Pinpoint the cell where the given text exists, returning its [X, Y] midpoint coordinate. 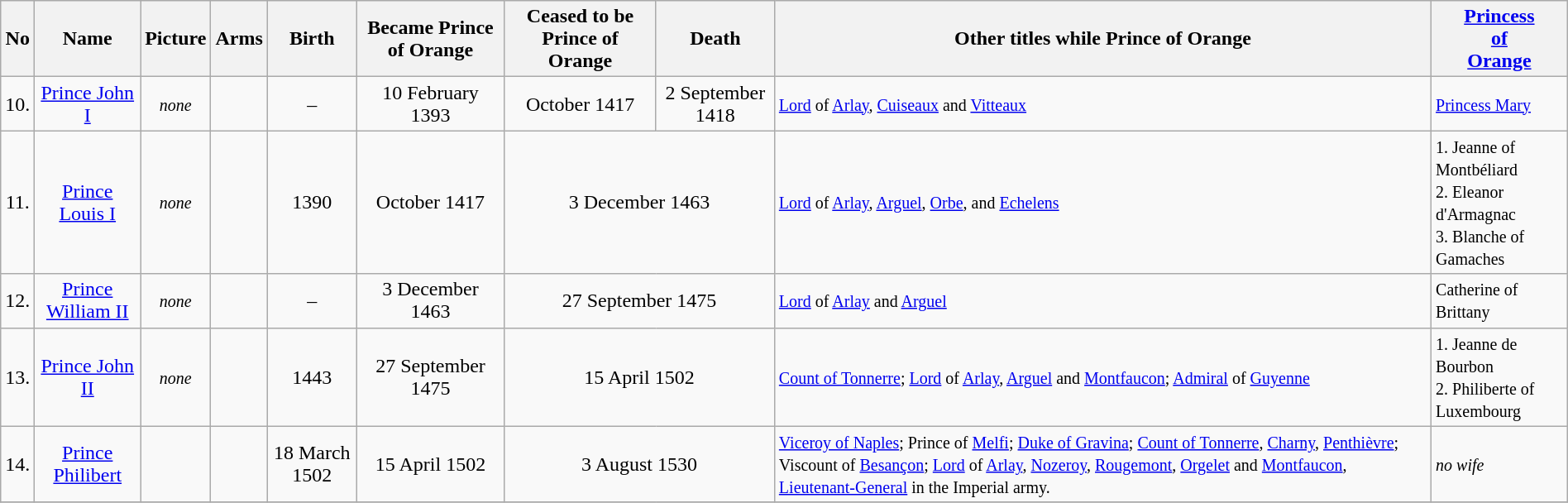
10. [18, 104]
11. [18, 202]
Prince John II [88, 377]
1443 [312, 377]
Name [88, 39]
no wife [1500, 464]
Prince William II [88, 301]
1. Jeanne de Bourbon2. Philiberte of Luxembourg [1500, 377]
12. [18, 301]
Catherine of Brittany [1500, 301]
Ceased to be Prince of Orange [581, 39]
Count of Tonnerre; Lord of Arlay, Arguel and Montfaucon; Admiral of Guyenne [1102, 377]
No [18, 39]
Lord of Arlay, Cuiseaux and Vitteaux [1102, 104]
2 September 1418 [715, 104]
1. Jeanne of Montbéliard2. Eleanor d'Armagnac3. Blanche of Gamaches [1500, 202]
PrincessofOrange [1500, 39]
1390 [312, 202]
Arms [239, 39]
Death [715, 39]
10 February 1393 [430, 104]
Princess Mary [1500, 104]
Picture [175, 39]
Prince Philibert [88, 464]
18 March 1502 [312, 464]
Prince John I [88, 104]
14. [18, 464]
Lord of Arlay, Arguel, Orbe, and Echelens [1102, 202]
3 August 1530 [640, 464]
Other titles while Prince of Orange [1102, 39]
13. [18, 377]
Became Prince of Orange [430, 39]
Birth [312, 39]
Lord of Arlay and Arguel [1102, 301]
Prince Louis I [88, 202]
